Output the [X, Y] coordinate of the center of the cell containing the given text.  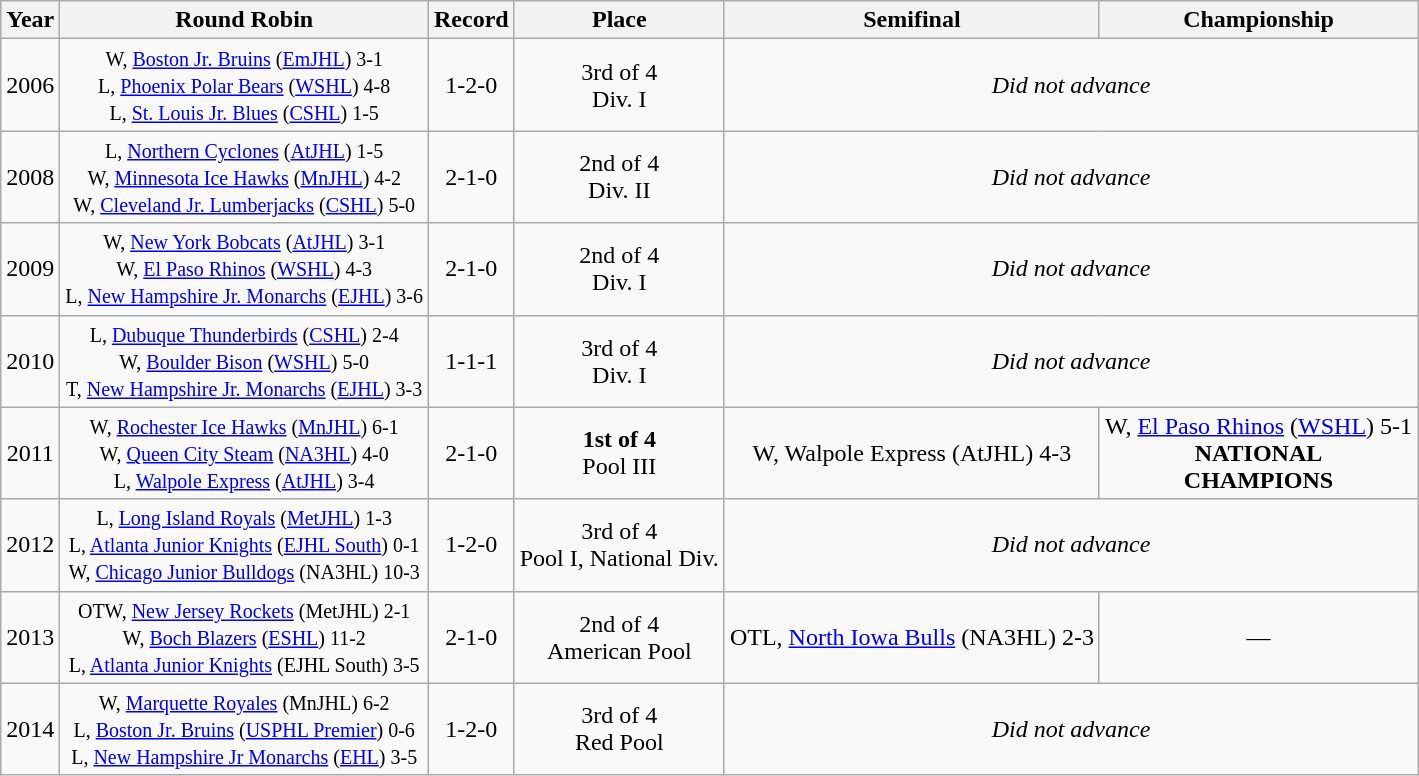
Round Robin [244, 20]
W, Walpole Express (AtJHL) 4-3 [912, 453]
2014 [30, 729]
2008 [30, 177]
Championship [1258, 20]
2010 [30, 361]
W, Rochester Ice Hawks (MnJHL) 6-1W, Queen City Steam (NA3HL) 4-0L, Walpole Express (AtJHL) 3-4 [244, 453]
1-1-1 [472, 361]
W, Boston Jr. Bruins (EmJHL) 3-1L, Phoenix Polar Bears (WSHL) 4-8L, St. Louis Jr. Blues (CSHL) 1-5 [244, 85]
W, Marquette Royales (MnJHL) 6-2L, Boston Jr. Bruins (USPHL Premier) 0-6L, New Hampshire Jr Monarchs (EHL) 3-5 [244, 729]
W, El Paso Rhinos (WSHL) 5-1NATIONAL CHAMPIONS [1258, 453]
Place [619, 20]
2nd of 4Div. II [619, 177]
2006 [30, 85]
2009 [30, 269]
1st of 4Pool III [619, 453]
OTL, North Iowa Bulls (NA3HL) 2-3 [912, 637]
Year [30, 20]
3rd of 4Red Pool [619, 729]
Semifinal [912, 20]
2nd of 4American Pool [619, 637]
2011 [30, 453]
2013 [30, 637]
W, New York Bobcats (AtJHL) 3-1W, El Paso Rhinos (WSHL) 4-3L, New Hampshire Jr. Monarchs (EJHL) 3-6 [244, 269]
2nd of 4Div. I [619, 269]
L, Long Island Royals (MetJHL) 1-3L, Atlanta Junior Knights (EJHL South) 0-1W, Chicago Junior Bulldogs (NA3HL) 10-3 [244, 545]
Record [472, 20]
— [1258, 637]
2012 [30, 545]
3rd of 4Pool I, National Div. [619, 545]
L, Northern Cyclones (AtJHL) 1-5W, Minnesota Ice Hawks (MnJHL) 4-2W, Cleveland Jr. Lumberjacks (CSHL) 5-0 [244, 177]
OTW, New Jersey Rockets (MetJHL) 2-1W, Boch Blazers (ESHL) 11-2L, Atlanta Junior Knights (EJHL South) 3-5 [244, 637]
L, Dubuque Thunderbirds (CSHL) 2-4W, Boulder Bison (WSHL) 5-0T, New Hampshire Jr. Monarchs (EJHL) 3-3 [244, 361]
